Provide the (x, y) coordinate of the cell's center where the given text is located.  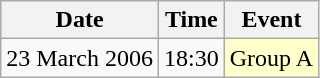
Date (80, 20)
Event (271, 20)
18:30 (191, 58)
Group A (271, 58)
Time (191, 20)
23 March 2006 (80, 58)
